Extract the [x, y] coordinate from the center of the cell holding the provided text.  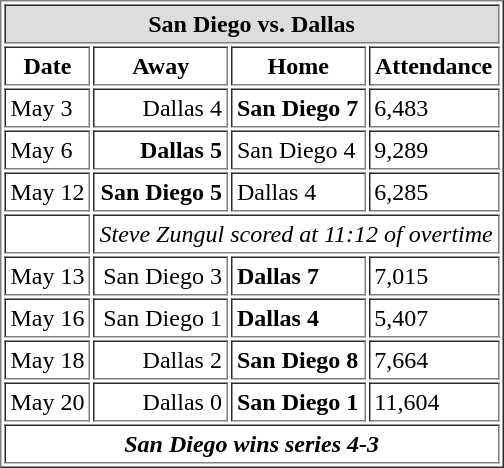
San Diego wins series 4-3 [251, 444]
Dallas 0 [160, 402]
May 18 [47, 360]
May 12 [47, 192]
San Diego 7 [298, 108]
May 16 [47, 318]
San Diego 4 [298, 150]
5,407 [433, 318]
Home [298, 66]
11,604 [433, 402]
San Diego 5 [160, 192]
Steve Zungul scored at 11:12 of overtime [296, 234]
San Diego 8 [298, 360]
May 3 [47, 108]
Dallas 2 [160, 360]
Date [47, 66]
6,285 [433, 192]
Attendance [433, 66]
May 6 [47, 150]
Away [160, 66]
9,289 [433, 150]
Dallas 5 [160, 150]
7,015 [433, 276]
May 20 [47, 402]
San Diego 3 [160, 276]
San Diego vs. Dallas [251, 24]
7,664 [433, 360]
Dallas 7 [298, 276]
May 13 [47, 276]
6,483 [433, 108]
